Find where the given text appears and provide that cell's center as [X, Y] coordinate. 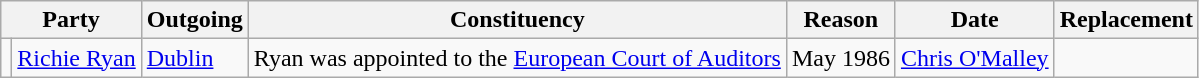
Reason [840, 20]
Dublin [194, 58]
Outgoing [194, 20]
Replacement [1126, 20]
Party [71, 20]
Ryan was appointed to the European Court of Auditors [517, 58]
Date [974, 20]
May 1986 [840, 58]
Richie Ryan [76, 58]
Constituency [517, 20]
Chris O'Malley [974, 58]
